For the text-containing cell, return its midpoint in (x, y) coordinate format. 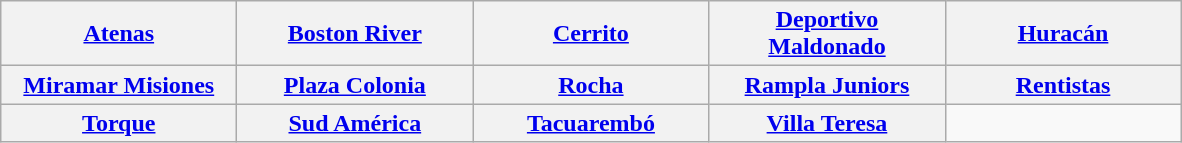
Rampla Juniors (827, 85)
Torque (119, 123)
Boston River (355, 34)
Atenas (119, 34)
Rentistas (1063, 85)
Deportivo Maldonado (827, 34)
Rocha (591, 85)
Cerrito (591, 34)
Sud América (355, 123)
Miramar Misiones (119, 85)
Huracán (1063, 34)
Plaza Colonia (355, 85)
Villa Teresa (827, 123)
Tacuarembó (591, 123)
